Find where the given text appears and provide that cell's center as (x, y) coordinate. 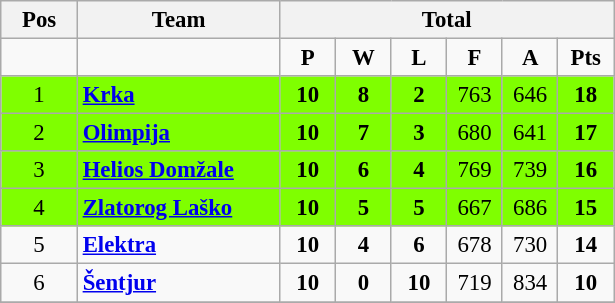
Team (178, 20)
719 (475, 283)
678 (475, 245)
F (475, 58)
8 (364, 95)
14 (586, 245)
0 (364, 283)
Olimpija (178, 133)
763 (475, 95)
Zlatorog Laško (178, 208)
Šentjur (178, 283)
680 (475, 133)
646 (530, 95)
1 (40, 95)
17 (586, 133)
Elektra (178, 245)
Total (447, 20)
A (530, 58)
P (308, 58)
15 (586, 208)
730 (530, 245)
16 (586, 170)
W (364, 58)
667 (475, 208)
739 (530, 170)
641 (530, 133)
Krka (178, 95)
834 (530, 283)
686 (530, 208)
18 (586, 95)
Pos (40, 20)
769 (475, 170)
Helios Domžale (178, 170)
L (419, 58)
Pts (586, 58)
7 (364, 133)
